Capture the cell that displays the provided text and extract its [x, y] central coordinate. 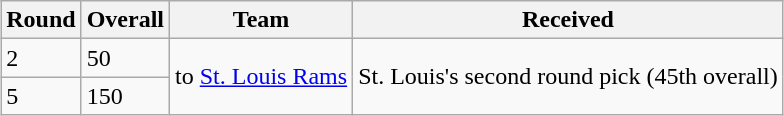
Overall [125, 20]
150 [125, 96]
to St. Louis Rams [262, 77]
5 [41, 96]
St. Louis's second round pick (45th overall) [568, 77]
2 [41, 58]
Received [568, 20]
Round [41, 20]
Team [262, 20]
50 [125, 58]
